Return [X, Y] of the center of cell containing provided text 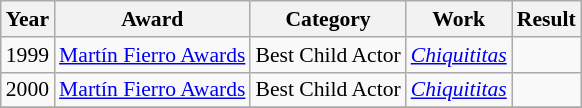
Year [28, 19]
Result [546, 19]
2000 [28, 90]
Award [152, 19]
Work [459, 19]
1999 [28, 55]
Category [328, 19]
